Pinpoint the cell where the given text exists, returning its (x, y) midpoint coordinate. 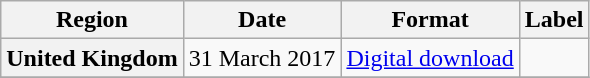
Label (554, 20)
Date (262, 20)
Digital download (430, 58)
Region (92, 20)
United Kingdom (92, 58)
Format (430, 20)
31 March 2017 (262, 58)
